Identify which cell holds the provided text, then report its (X, Y) central coordinate. 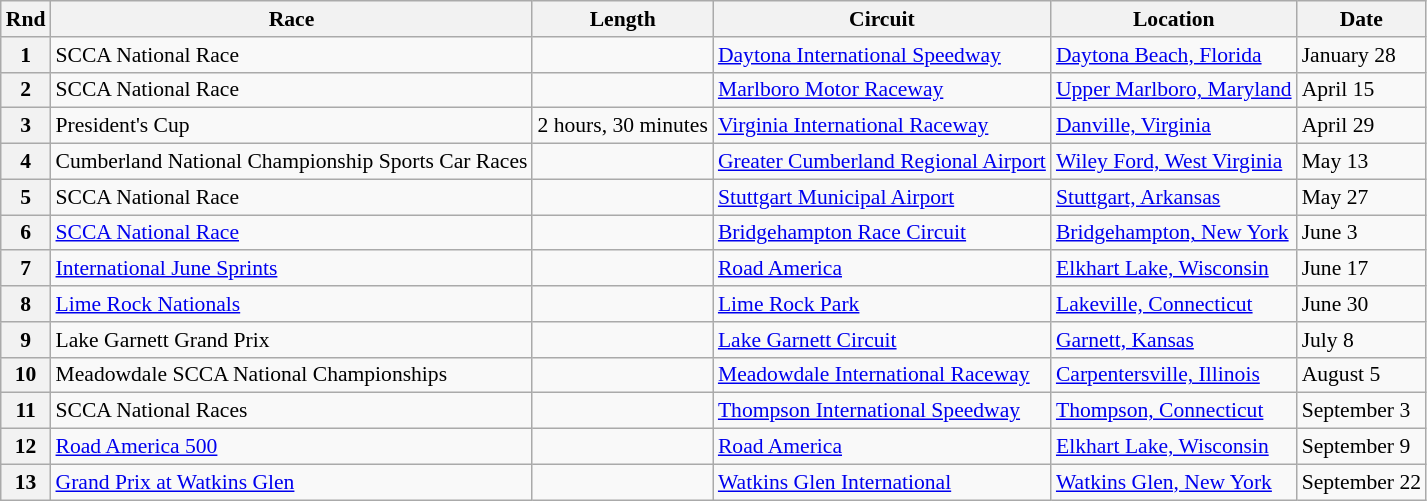
Lakeville, Connecticut (1174, 304)
International June Sprints (291, 269)
Circuit (882, 19)
Bridgehampton, New York (1174, 233)
5 (26, 197)
SCCA National Races (291, 411)
January 28 (1362, 55)
Thompson, Connecticut (1174, 411)
June 3 (1362, 233)
Danville, Virginia (1174, 126)
2 hours, 30 minutes (622, 126)
Garnett, Kansas (1174, 340)
Thompson International Speedway (882, 411)
4 (26, 162)
Rnd (26, 19)
September 22 (1362, 482)
Virginia International Raceway (882, 126)
April 29 (1362, 126)
Grand Prix at Watkins Glen (291, 482)
13 (26, 482)
1 (26, 55)
September 9 (1362, 447)
Upper Marlboro, Maryland (1174, 90)
April 15 (1362, 90)
Marlboro Motor Raceway (882, 90)
Wiley Ford, West Virginia (1174, 162)
Bridgehampton Race Circuit (882, 233)
Lime Rock Nationals (291, 304)
Greater Cumberland Regional Airport (882, 162)
President's Cup (291, 126)
6 (26, 233)
Date (1362, 19)
June 30 (1362, 304)
Stuttgart, Arkansas (1174, 197)
8 (26, 304)
2 (26, 90)
7 (26, 269)
11 (26, 411)
September 3 (1362, 411)
Lime Rock Park (882, 304)
Carpentersville, Illinois (1174, 375)
Meadowdale SCCA National Championships (291, 375)
August 5 (1362, 375)
Road America 500 (291, 447)
9 (26, 340)
June 17 (1362, 269)
Watkins Glen, New York (1174, 482)
Length (622, 19)
Daytona Beach, Florida (1174, 55)
Meadowdale International Raceway (882, 375)
Lake Garnett Grand Prix (291, 340)
Watkins Glen International (882, 482)
3 (26, 126)
Daytona International Speedway (882, 55)
Cumberland National Championship Sports Car Races (291, 162)
July 8 (1362, 340)
Race (291, 19)
May 27 (1362, 197)
Lake Garnett Circuit (882, 340)
Location (1174, 19)
Stuttgart Municipal Airport (882, 197)
10 (26, 375)
12 (26, 447)
May 13 (1362, 162)
